Detect which cell encompasses the target text, then output its (X, Y) center coordinate. 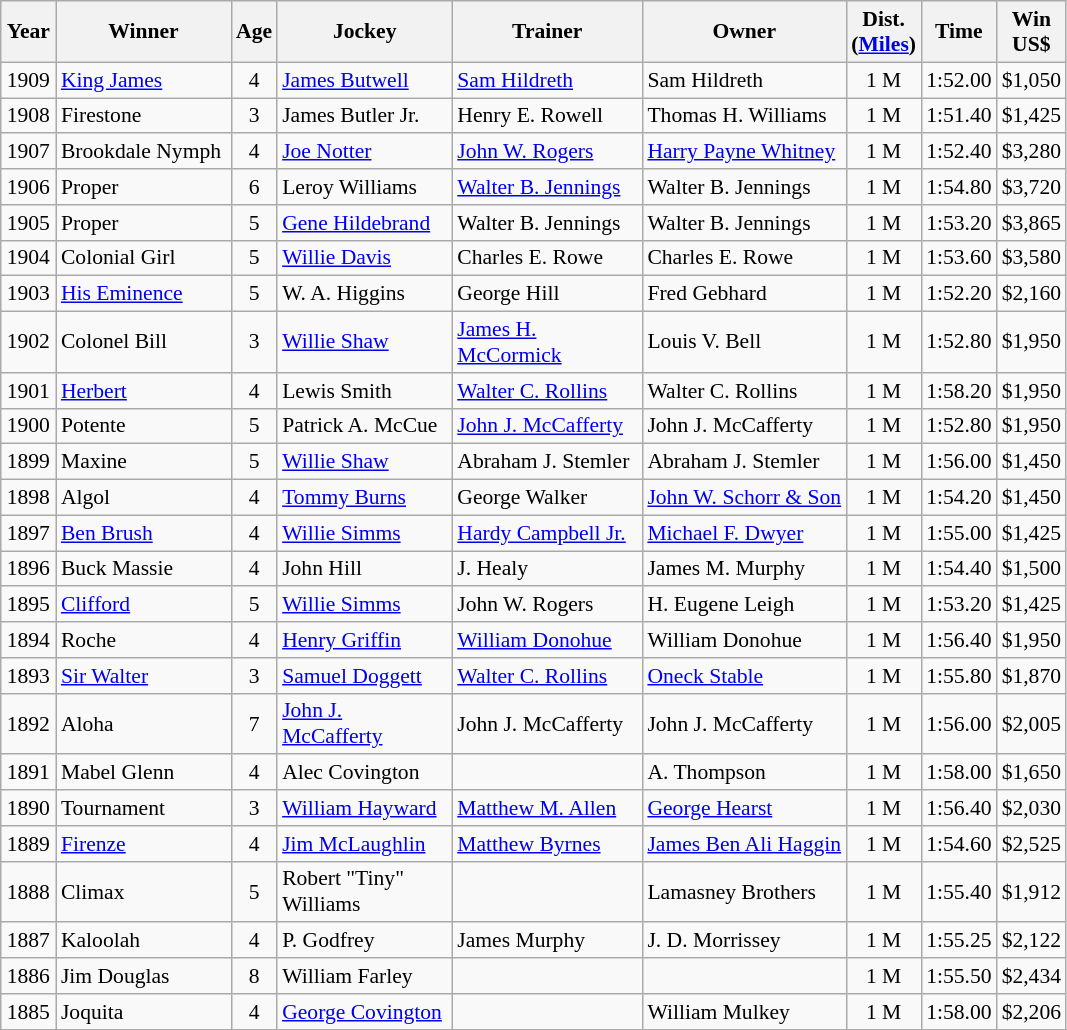
George Walker (547, 498)
Firenze (144, 844)
Tommy Burns (364, 498)
Matthew M. Allen (547, 808)
John Hill (364, 569)
George Covington (364, 1012)
Clifford (144, 605)
$3,865 (1032, 223)
Herbert (144, 391)
Colonel Bill (144, 342)
Age (254, 32)
1897 (28, 533)
Patrick A. McCue (364, 426)
Trainer (547, 32)
King James (144, 80)
Fred Gebhard (744, 294)
$2,030 (1032, 808)
1904 (28, 258)
$3,580 (1032, 258)
H. Eugene Leigh (744, 605)
Owner (744, 32)
1903 (28, 294)
James Butwell (364, 80)
1:55.25 (958, 941)
1888 (28, 892)
$1,500 (1032, 569)
1899 (28, 462)
1:52.00 (958, 80)
1905 (28, 223)
1:58.20 (958, 391)
1:52.40 (958, 152)
Climax (144, 892)
Algol (144, 498)
1:54.80 (958, 187)
7 (254, 724)
1:54.20 (958, 498)
J. Healy (547, 569)
1900 (28, 426)
$1,870 (1032, 676)
Thomas H. Williams (744, 116)
George Hearst (744, 808)
$2,160 (1032, 294)
Jim Douglas (144, 976)
A. Thompson (744, 773)
$2,005 (1032, 724)
Buck Massie (144, 569)
W. A. Higgins (364, 294)
1:51.40 (958, 116)
Kaloolah (144, 941)
1892 (28, 724)
Joquita (144, 1012)
1:53.60 (958, 258)
Harry Payne Whitney (744, 152)
1901 (28, 391)
Ben Brush (144, 533)
Gene Hildebrand (364, 223)
Michael F. Dwyer (744, 533)
1890 (28, 808)
1909 (28, 80)
1906 (28, 187)
Matthew Byrnes (547, 844)
His Eminence (144, 294)
$2,434 (1032, 976)
1895 (28, 605)
$2,206 (1032, 1012)
1896 (28, 569)
$3,720 (1032, 187)
Alec Covington (364, 773)
Jim McLaughlin (364, 844)
1908 (28, 116)
Brookdale Nymph (144, 152)
1902 (28, 342)
Roche (144, 640)
William Mulkey (744, 1012)
$2,525 (1032, 844)
P. Godfrey (364, 941)
Firestone (144, 116)
J. D. Morrissey (744, 941)
John W. Schorr & Son (744, 498)
Oneck Stable (744, 676)
WinUS$ (1032, 32)
James Butler Jr. (364, 116)
Hardy Campbell Jr. (547, 533)
James Murphy (547, 941)
Colonial Girl (144, 258)
Maxine (144, 462)
Henry E. Rowell (547, 116)
Aloha (144, 724)
1893 (28, 676)
1:55.50 (958, 976)
Leroy Williams (364, 187)
1:54.40 (958, 569)
James Ben Ali Haggin (744, 844)
Potente (144, 426)
Joe Notter (364, 152)
James M. Murphy (744, 569)
$1,050 (1032, 80)
1898 (28, 498)
1894 (28, 640)
William Hayward (364, 808)
1:55.80 (958, 676)
William Farley (364, 976)
Mabel Glenn (144, 773)
1889 (28, 844)
1887 (28, 941)
1:52.20 (958, 294)
Sir Walter (144, 676)
1891 (28, 773)
George Hill (547, 294)
1:54.60 (958, 844)
Time (958, 32)
Winner (144, 32)
6 (254, 187)
1:55.00 (958, 533)
Year (28, 32)
1:55.40 (958, 892)
Lewis Smith (364, 391)
8 (254, 976)
Tournament (144, 808)
Dist. (Miles) (884, 32)
Robert "Tiny" Williams (364, 892)
Lamasney Brothers (744, 892)
1907 (28, 152)
Willie Davis (364, 258)
Louis V. Bell (744, 342)
Henry Griffin (364, 640)
Jockey (364, 32)
$1,912 (1032, 892)
$3,280 (1032, 152)
1885 (28, 1012)
James H. McCormick (547, 342)
Samuel Doggett (364, 676)
1886 (28, 976)
$1,650 (1032, 773)
$2,122 (1032, 941)
